Detect which cell encompasses the target text, then output its (X, Y) center coordinate. 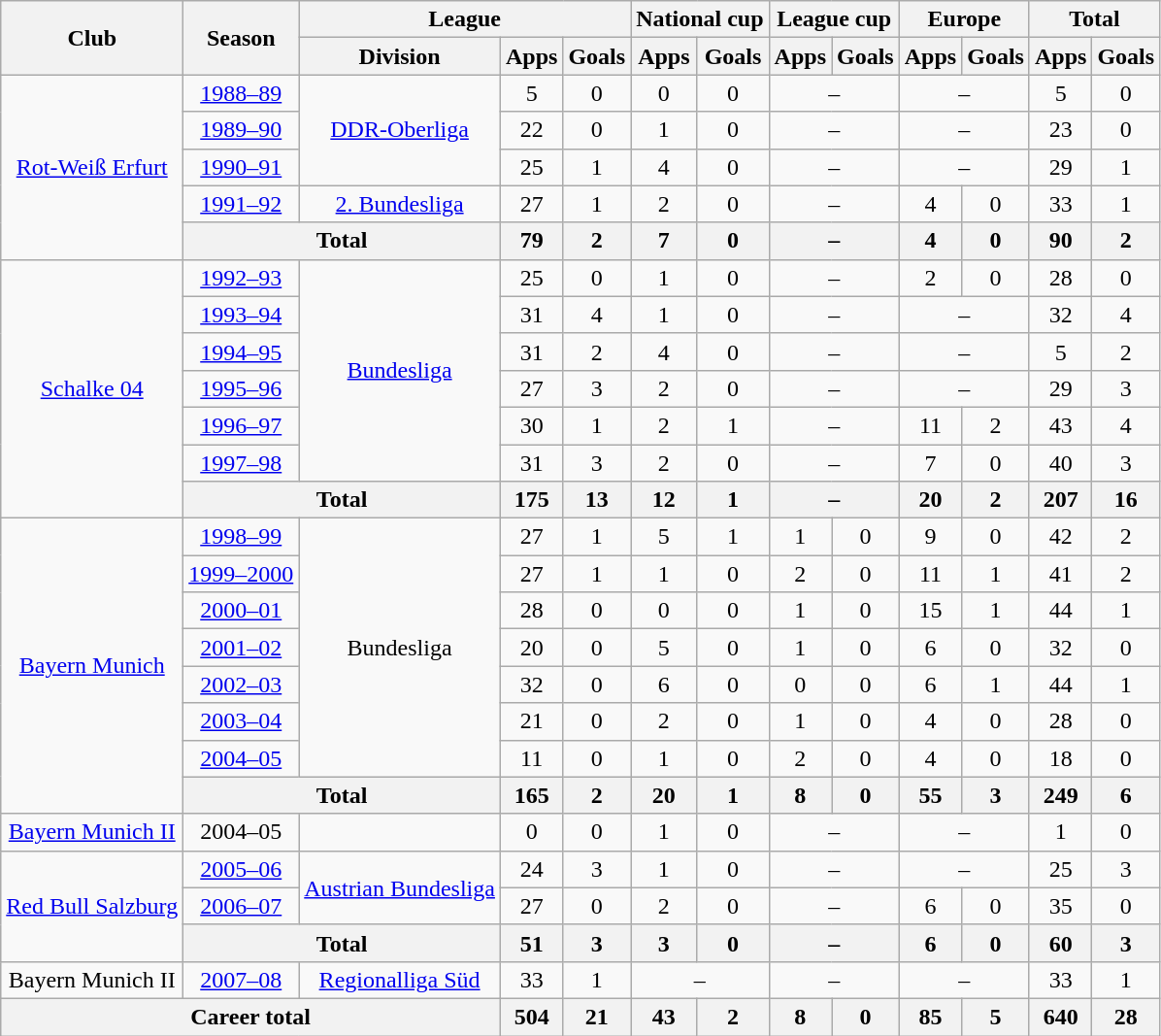
2000–01 (241, 611)
60 (1060, 943)
2005–06 (241, 869)
1995–96 (241, 388)
24 (531, 869)
79 (531, 241)
National cup (700, 19)
2002–03 (241, 685)
2006–07 (241, 906)
Red Bull Salzburg (92, 906)
249 (1060, 795)
Club (92, 38)
Rot-Weiß Erfurt (92, 167)
85 (930, 1017)
40 (1060, 463)
1990–91 (241, 167)
42 (1060, 537)
22 (531, 130)
90 (1060, 241)
504 (531, 1017)
15 (930, 611)
1994–95 (241, 351)
23 (1060, 130)
35 (1060, 906)
Schalke 04 (92, 388)
1989–90 (241, 130)
1996–97 (241, 425)
41 (1060, 574)
13 (597, 500)
2. Bundesliga (400, 204)
2007–08 (241, 980)
18 (1060, 758)
DDR-Oberliga (400, 130)
165 (531, 795)
1998–99 (241, 537)
Austrian Bundesliga (400, 887)
55 (930, 795)
Season (241, 38)
51 (531, 943)
Division (400, 56)
640 (1060, 1017)
207 (1060, 500)
1991–92 (241, 204)
League (465, 19)
2003–04 (241, 721)
1999–2000 (241, 574)
Bayern Munich (92, 666)
12 (664, 500)
League cup (834, 19)
16 (1126, 500)
1988–89 (241, 93)
1992–93 (241, 278)
Europe (964, 19)
30 (531, 425)
9 (930, 537)
1997–98 (241, 463)
Career total (250, 1017)
175 (531, 500)
Regionalliga Süd (400, 980)
1993–94 (241, 315)
2001–02 (241, 648)
